Detect which cell encompasses the target text, then output its (x, y) center coordinate. 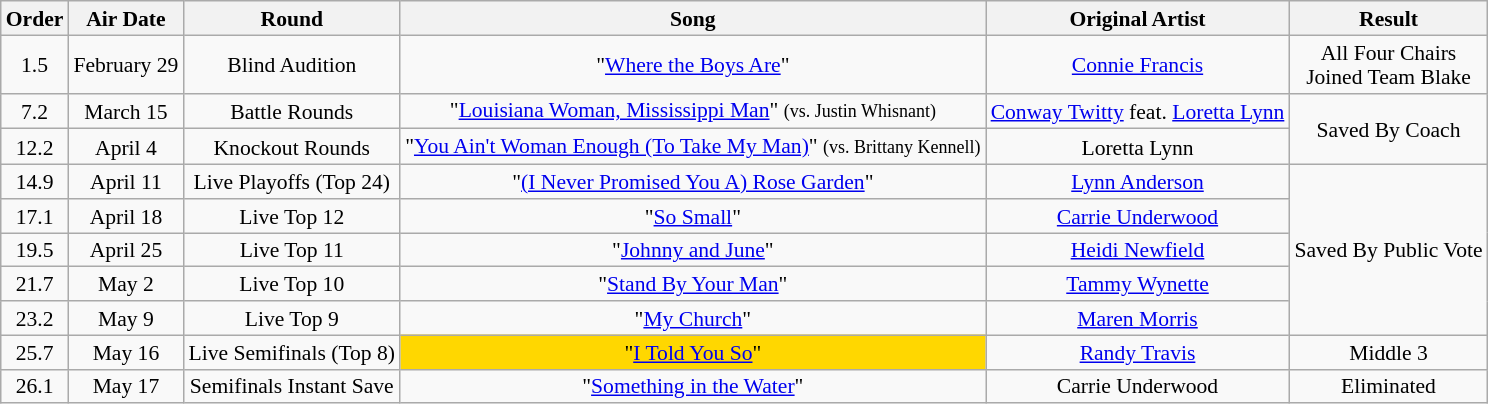
"(I Never Promised You A) Rose Garden" (693, 182)
April 11 (126, 182)
"Louisiana Woman, Mississippi Man" (vs. Justin Whisnant) (693, 111)
Order (35, 18)
Lynn Anderson (1138, 182)
25.7 (35, 352)
"My Church" (693, 318)
Live Top 10 (292, 284)
May 16 (126, 352)
April 4 (126, 147)
Connie Francis (1138, 64)
Live Top 11 (292, 250)
"Something in the Water" (693, 386)
Saved By Coach (1388, 128)
17.1 (35, 216)
February 29 (126, 64)
All Four Chairs Joined Team Blake (1388, 64)
Original Artist (1138, 18)
"Johnny and June" (693, 250)
March 15 (126, 111)
Live Semifinals (Top 8) (292, 352)
April 25 (126, 250)
April 18 (126, 216)
Eliminated (1388, 386)
Middle 3 (1388, 352)
"So Small" (693, 216)
19.5 (35, 250)
Conway Twitty feat. Loretta Lynn (1138, 111)
1.5 (35, 64)
Battle Rounds (292, 111)
21.7 (35, 284)
Saved By Public Vote (1388, 250)
"I Told You So" (693, 352)
Loretta Lynn (1138, 147)
Song (693, 18)
26.1 (35, 386)
Tammy Wynette (1138, 284)
Live Top 12 (292, 216)
Blind Audition (292, 64)
Semifinals Instant Save (292, 386)
Knockout Rounds (292, 147)
Round (292, 18)
Live Playoffs (Top 24) (292, 182)
Result (1388, 18)
May 17 (126, 386)
Heidi Newfield (1138, 250)
12.2 (35, 147)
"Where the Boys Are" (693, 64)
Maren Morris (1138, 318)
May 9 (126, 318)
7.2 (35, 111)
Randy Travis (1138, 352)
Air Date (126, 18)
23.2 (35, 318)
Live Top 9 (292, 318)
"Stand By Your Man" (693, 284)
May 2 (126, 284)
"You Ain't Woman Enough (To Take My Man)" (vs. Brittany Kennell) (693, 147)
14.9 (35, 182)
